Determine the (x, y) coordinate at the center of the cell enclosing the given text.  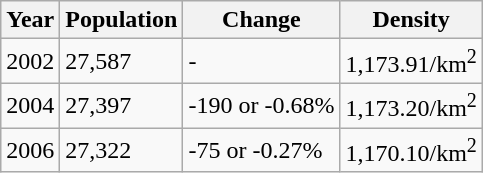
-75 or -0.27% (262, 150)
-190 or -0.68% (262, 106)
27,397 (122, 106)
Year (30, 20)
2006 (30, 150)
2002 (30, 62)
Density (411, 20)
27,587 (122, 62)
1,173.20/km2 (411, 106)
1,170.10/km2 (411, 150)
Population (122, 20)
- (262, 62)
Change (262, 20)
2004 (30, 106)
27,322 (122, 150)
1,173.91/km2 (411, 62)
